Locate the cell with the specified text and output its (X, Y) center coordinate. 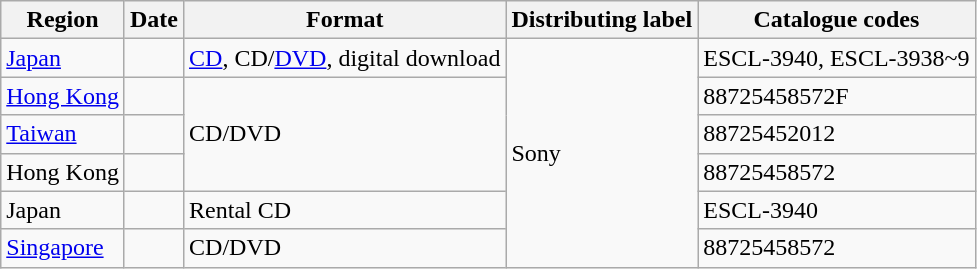
Rental CD (345, 210)
CD, CD/DVD, digital download (345, 58)
ESCL-3940 (836, 210)
Distributing label (602, 20)
88725452012 (836, 134)
ESCL-3940, ESCL-3938~9 (836, 58)
Singapore (63, 248)
Date (154, 20)
88725458572F (836, 96)
Taiwan (63, 134)
Sony (602, 153)
Catalogue codes (836, 20)
Format (345, 20)
Region (63, 20)
